Identify which cell holds the provided text, then report its (X, Y) central coordinate. 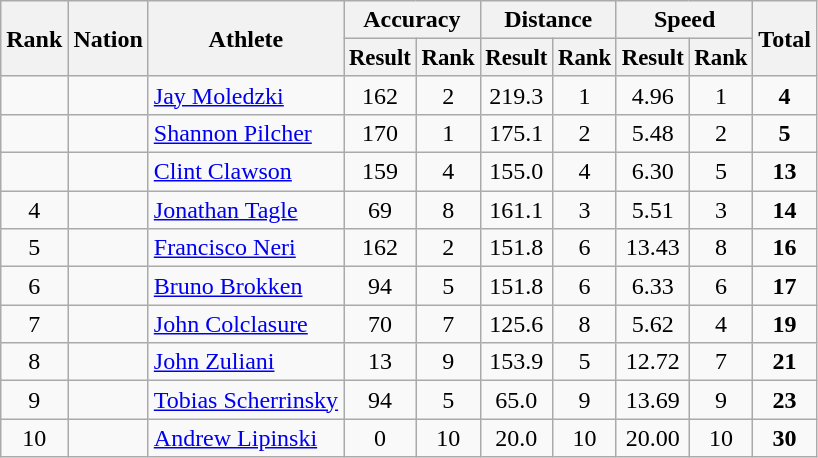
0 (380, 438)
14 (785, 210)
175.1 (516, 133)
Distance (548, 20)
65.0 (516, 400)
Athlete (246, 39)
Francisco Neri (246, 248)
John Colclasure (246, 324)
17 (785, 286)
Clint Clawson (246, 172)
13.43 (652, 248)
155.0 (516, 172)
5.48 (652, 133)
16 (785, 248)
John Zuliani (246, 362)
Total (785, 39)
20.00 (652, 438)
159 (380, 172)
20.0 (516, 438)
170 (380, 133)
153.9 (516, 362)
70 (380, 324)
161.1 (516, 210)
19 (785, 324)
125.6 (516, 324)
Jay Moledzki (246, 95)
Tobias Scherrinsky (246, 400)
Andrew Lipinski (246, 438)
5.62 (652, 324)
6.33 (652, 286)
Nation (108, 39)
Accuracy (412, 20)
69 (380, 210)
5.51 (652, 210)
13.69 (652, 400)
Bruno Brokken (246, 286)
Jonathan Tagle (246, 210)
4.96 (652, 95)
219.3 (516, 95)
12.72 (652, 362)
23 (785, 400)
30 (785, 438)
Speed (684, 20)
21 (785, 362)
6.30 (652, 172)
Shannon Pilcher (246, 133)
